Locate the cell with the specified text and output its (X, Y) center coordinate. 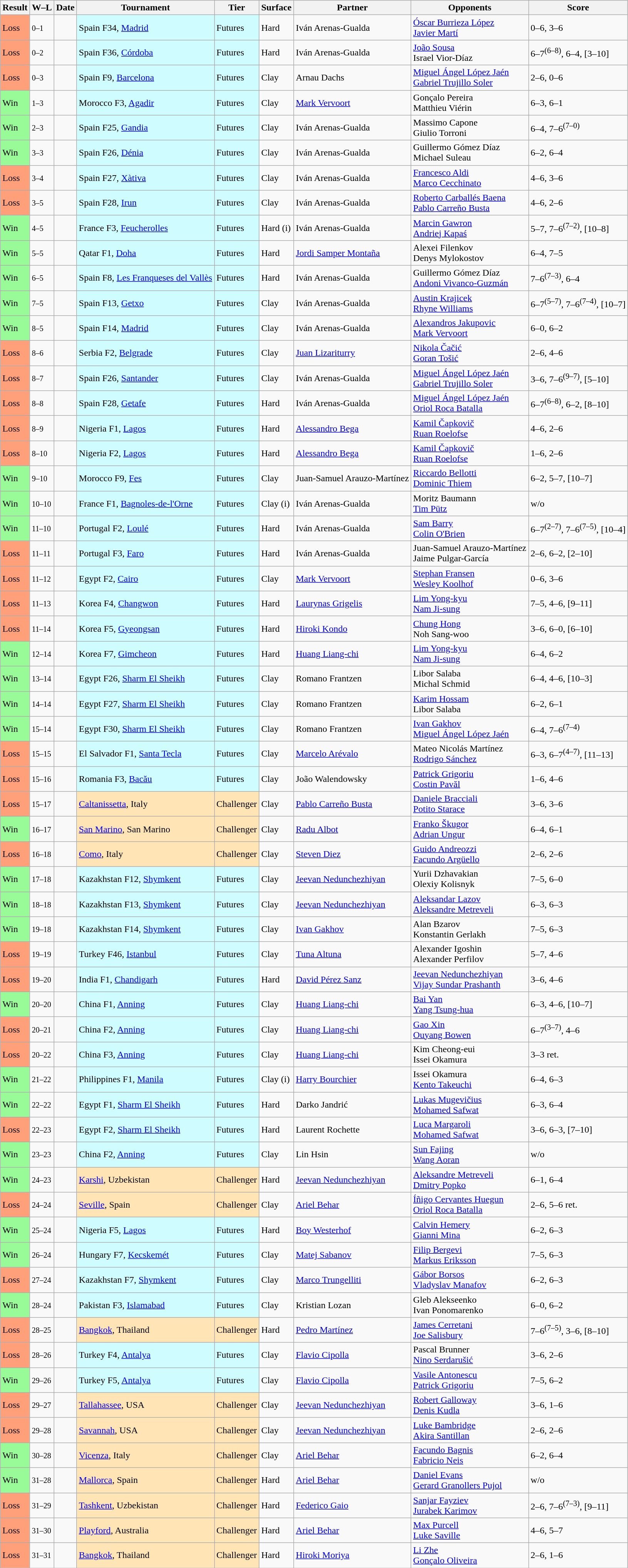
3–5 (42, 202)
14–14 (42, 704)
Surface (276, 8)
Mallorca, Spain (146, 1480)
Max Purcell Luke Saville (470, 1531)
Kazakhstan F7, Shymkent (146, 1280)
13–14 (42, 678)
6–2, 6–1 (578, 704)
Morocco F3, Agadir (146, 102)
Marco Trungelliti (353, 1280)
6–4, 4–6, [10–3] (578, 678)
7–6(7–5), 3–6, [8–10] (578, 1330)
6–7(2–7), 7–6(7–5), [10–4] (578, 528)
Qatar F1, Doha (146, 253)
Nigeria F5, Lagos (146, 1230)
Tallahassee, USA (146, 1405)
28–25 (42, 1330)
12–14 (42, 654)
6–7(3–7), 4–6 (578, 1029)
8–5 (42, 328)
Gábor Borsos Vladyslav Manafov (470, 1280)
Guido Andreozzi Facundo Argüello (470, 854)
11–12 (42, 578)
Luca Margaroli Mohamed Safwat (470, 1130)
4–6, 5–7 (578, 1531)
Tier (237, 8)
17–18 (42, 879)
Mateo Nicolás Martínez Rodrigo Sánchez (470, 754)
4–5 (42, 228)
0–2 (42, 52)
João Walendowsky (353, 779)
Portugal F3, Faro (146, 554)
3–3 (42, 152)
2–3 (42, 128)
Guillermo Gómez Díaz Andoni Vivanco-Guzmán (470, 278)
Morocco F9, Fes (146, 478)
28–26 (42, 1355)
Stephan Fransen Wesley Koolhof (470, 578)
23–23 (42, 1155)
31–31 (42, 1555)
Íñigo Cervantes Huegun Oriol Roca Batalla (470, 1205)
27–24 (42, 1280)
26–24 (42, 1255)
Savannah, USA (146, 1430)
Luke Bambridge Akira Santillan (470, 1430)
3–3 ret. (578, 1054)
Egypt F2, Sharm El Sheikh (146, 1130)
Massimo Capone Giulio Torroni (470, 128)
19–20 (42, 979)
India F1, Chandigarh (146, 979)
China F1, Anning (146, 1004)
6–3, 4–6, [10–7] (578, 1004)
6–1, 6–4 (578, 1180)
Caltanissetta, Italy (146, 804)
Egypt F27, Sharm El Sheikh (146, 704)
Como, Italy (146, 854)
Nigeria F1, Lagos (146, 428)
18–18 (42, 904)
Spain F27, Xàtiva (146, 178)
3–6, 6–0, [6–10] (578, 628)
Egypt F26, Sharm El Sheikh (146, 678)
Spain F28, Getafe (146, 403)
Jeevan Nedunchezhiyan Vijay Sundar Prashanth (470, 979)
Aleksandar Lazov Aleksandre Metreveli (470, 904)
Tuna Altuna (353, 954)
Vasile Antonescu Patrick Grigoriu (470, 1380)
24–24 (42, 1205)
Turkey F5, Antalya (146, 1380)
5–7, 7–6(7–2), [10–8] (578, 228)
Spain F9, Barcelona (146, 78)
2–6, 6–2, [2–10] (578, 554)
6–5 (42, 278)
2–6, 7–6(7–3), [9–11] (578, 1505)
6–4, 7–5 (578, 253)
Patrick Grigoriu Costin Pavăl (470, 779)
Tashkent, Uzbekistan (146, 1505)
6–4, 7–6(7–0) (578, 128)
Philippines F1, Manila (146, 1079)
Marcelo Arévalo (353, 754)
19–19 (42, 954)
2–6, 4–6 (578, 353)
0–1 (42, 28)
3–6, 7–6(9–7), [5–10] (578, 378)
San Marino, San Marino (146, 829)
Marcin Gawron Andriej Kapaś (470, 228)
Moritz Baumann Tim Pütz (470, 504)
29–27 (42, 1405)
Boy Westerhof (353, 1230)
1–3 (42, 102)
Karshi, Uzbekistan (146, 1180)
France F3, Feucherolles (146, 228)
0–3 (42, 78)
Robert Galloway Denis Kudla (470, 1405)
Sanjar Fayziev Jurabek Karimov (470, 1505)
16–18 (42, 854)
Miguel Ángel López Jaén Oriol Roca Batalla (470, 403)
Tournament (146, 8)
2–6, 1–6 (578, 1555)
Egypt F2, Cairo (146, 578)
Egypt F30, Sharm El Sheikh (146, 729)
6–2, 5–7, [10–7] (578, 478)
29–26 (42, 1380)
31–30 (42, 1531)
3–6, 2–6 (578, 1355)
Lukas Mugevičius Mohamed Safwat (470, 1104)
Óscar Burrieza López Javier Martí (470, 28)
Nikola Čačić Goran Tošić (470, 353)
6–4, 6–3 (578, 1079)
3–4 (42, 178)
Calvin Hemery Gianni Mina (470, 1230)
Spain F26, Dénia (146, 152)
Pedro Martínez (353, 1330)
2–6, 5–6 ret. (578, 1205)
Pakistan F3, Islamabad (146, 1305)
15–14 (42, 729)
22–23 (42, 1130)
Kazakhstan F13, Shymkent (146, 904)
5–5 (42, 253)
3–6, 6–3, [7–10] (578, 1130)
Hungary F7, Kecskemét (146, 1255)
Partner (353, 8)
Spain F8, Les Franqueses del Vallès (146, 278)
Spain F14, Madrid (146, 328)
7–5 (42, 303)
El Salvador F1, Santa Tecla (146, 754)
Issei Okamura Kento Takeuchi (470, 1079)
11–13 (42, 604)
David Pérez Sanz (353, 979)
Spain F36, Córdoba (146, 52)
Arnau Dachs (353, 78)
France F1, Bagnoles-de-l'Orne (146, 504)
6–7(6–8), 6–2, [8–10] (578, 403)
6–7(5–7), 7–6(7–4), [10–7] (578, 303)
Alexei Filenkov Denys Mylokostov (470, 253)
25–24 (42, 1230)
Gonçalo Pereira Matthieu Viérin (470, 102)
Korea F7, Gimcheon (146, 654)
30–28 (42, 1455)
Yurii Dzhavakian Olexiy Kolisnyk (470, 879)
Jordi Samper Montaña (353, 253)
8–10 (42, 453)
Facundo Bagnis Fabricio Neis (470, 1455)
Spain F13, Getxo (146, 303)
8–9 (42, 428)
Spain F34, Madrid (146, 28)
16–17 (42, 829)
Radu Albot (353, 829)
Steven Diez (353, 854)
Alexander Igoshin Alexander Perfilov (470, 954)
19–18 (42, 929)
8–8 (42, 403)
Chung Hong Noh Sang-woo (470, 628)
Turkey F46, Istanbul (146, 954)
7–5, 6–0 (578, 879)
Nigeria F2, Lagos (146, 453)
João Sousa Israel Vior-Díaz (470, 52)
6–4, 7–6(7–4) (578, 729)
Bai Yan Yang Tsung-hua (470, 1004)
15–15 (42, 754)
Playford, Australia (146, 1531)
Portugal F2, Loulé (146, 528)
Pascal Brunner Nino Serdarušić (470, 1355)
James Cerretani Joe Salisbury (470, 1330)
6–4, 6–1 (578, 829)
Franko Škugor Adrian Ungur (470, 829)
Laurent Rochette (353, 1130)
Spain F28, Irun (146, 202)
Egypt F1, Sharm El Sheikh (146, 1104)
Romania F3, Bacău (146, 779)
Hiroki Moriya (353, 1555)
3–6, 3–6 (578, 804)
Opponents (470, 8)
15–16 (42, 779)
Vicenza, Italy (146, 1455)
Daniele Bracciali Potito Starace (470, 804)
1–6, 2–6 (578, 453)
22–22 (42, 1104)
6–3, 6–1 (578, 102)
5–7, 4–6 (578, 954)
Francesco Aldi Marco Cecchinato (470, 178)
Gao Xin Ouyang Bowen (470, 1029)
Korea F4, Changwon (146, 604)
2–6, 0–6 (578, 78)
20–22 (42, 1054)
7–6(7–3), 6–4 (578, 278)
7–5, 6–2 (578, 1380)
3–6, 1–6 (578, 1405)
31–29 (42, 1505)
6–7(6–8), 6–4, [3–10] (578, 52)
6–4, 6–2 (578, 654)
4–6, 3–6 (578, 178)
6–3, 6–4 (578, 1104)
Li Zhe Gonçalo Oliveira (470, 1555)
Date (65, 8)
Juan-Samuel Arauzo-Martínez (353, 478)
Harry Bourchier (353, 1079)
Result (15, 8)
11–14 (42, 628)
China F3, Anning (146, 1054)
1–6, 4–6 (578, 779)
Guillermo Gómez Díaz Michael Suleau (470, 152)
10–10 (42, 504)
Federico Gaio (353, 1505)
Pablo Carreño Busta (353, 804)
Score (578, 8)
8–7 (42, 378)
Seville, Spain (146, 1205)
Korea F5, Gyeongsan (146, 628)
Alexandros Jakupovic Mark Vervoort (470, 328)
15–17 (42, 804)
Juan Lizariturry (353, 353)
Kazakhstan F12, Shymkent (146, 879)
21–22 (42, 1079)
20–20 (42, 1004)
Hiroki Kondo (353, 628)
Kazakhstan F14, Shymkent (146, 929)
Darko Jandrić (353, 1104)
6–3, 6–7(4–7), [11–13] (578, 754)
31–28 (42, 1480)
Libor Salaba Michal Schmid (470, 678)
Aleksandre Metreveli Dmitry Popko (470, 1180)
Matej Sabanov (353, 1255)
Sam Barry Colin O'Brien (470, 528)
Filip Bergevi Markus Eriksson (470, 1255)
Serbia F2, Belgrade (146, 353)
Kim Cheong-eui Issei Okamura (470, 1054)
Juan-Samuel Arauzo-Martínez Jaime Pulgar-García (470, 554)
Hard (i) (276, 228)
Sun Fajing Wang Aoran (470, 1155)
29–28 (42, 1430)
6–3, 6–3 (578, 904)
9–10 (42, 478)
11–11 (42, 554)
Roberto Carballés Baena Pablo Carreño Busta (470, 202)
3–6, 4–6 (578, 979)
Ivan Gakhov (353, 929)
Austin Krajicek Rhyne Williams (470, 303)
Spain F26, Santander (146, 378)
Laurynas Grigelis (353, 604)
Gleb Alekseenko Ivan Ponomarenko (470, 1305)
Ivan Gakhov Miguel Ángel López Jaén (470, 729)
Karim Hossam Libor Salaba (470, 704)
Kristian Lozan (353, 1305)
8–6 (42, 353)
11–10 (42, 528)
28–24 (42, 1305)
Alan Bzarov Konstantin Gerlakh (470, 929)
24–23 (42, 1180)
W–L (42, 8)
Daniel Evans Gerard Granollers Pujol (470, 1480)
Lin Hsin (353, 1155)
7–5, 4–6, [9–11] (578, 604)
Riccardo Bellotti Dominic Thiem (470, 478)
Turkey F4, Antalya (146, 1355)
Spain F25, Gandia (146, 128)
20–21 (42, 1029)
